Scan for the cell matching the given text and deliver its [x, y] coordinate at center. 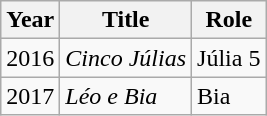
Bia [229, 96]
Cinco Júlias [126, 58]
Year [30, 20]
2017 [30, 96]
Júlia 5 [229, 58]
2016 [30, 58]
Role [229, 20]
Léo e Bia [126, 96]
Title [126, 20]
